Return the [x, y] coordinate for the center point of the cell that contains the specified text.  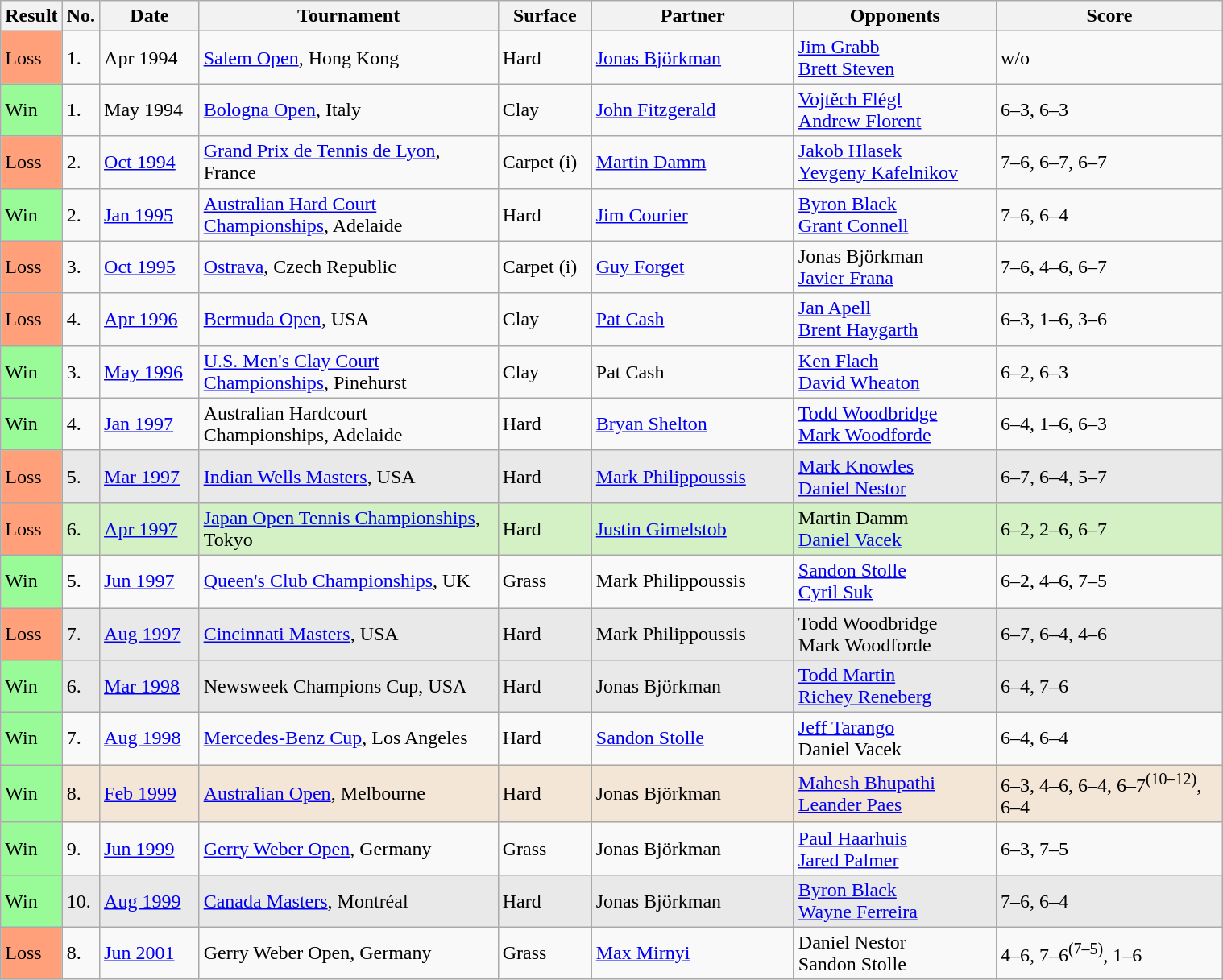
Australian Hardcourt Championships, Adelaide [348, 424]
Bologna Open, Italy [348, 110]
6–2, 2–6, 6–7 [1109, 528]
Result [31, 16]
6–3, 6–3 [1109, 110]
Jonas Björkman Javier Frana [894, 267]
Apr 1997 [150, 528]
6–7, 6–4, 4–6 [1109, 633]
Aug 1999 [150, 900]
Sandon Stolle [693, 739]
Apr 1994 [150, 58]
Aug 1998 [150, 739]
Martin Damm [693, 163]
Newsweek Champions Cup, USA [348, 686]
4–6, 7–6(7–5), 1–6 [1109, 953]
Max Mirnyi [693, 953]
Australian Hard Court Championships, Adelaide [348, 214]
Salem Open, Hong Kong [348, 58]
6–2, 6–3 [1109, 372]
Martin Damm Daniel Vacek [894, 528]
Aug 1997 [150, 633]
Cincinnati Masters, USA [348, 633]
Paul Haarhuis Jared Palmer [894, 849]
John Fitzgerald [693, 110]
Date [150, 16]
May 1996 [150, 372]
Jim Grabb Brett Steven [894, 58]
Canada Masters, Montréal [348, 900]
6–3, 1–6, 3–6 [1109, 319]
Justin Gimelstob [693, 528]
Japan Open Tennis Championships, Tokyo [348, 528]
Daniel Nestor Sandon Stolle [894, 953]
May 1994 [150, 110]
Todd Martin Richey Reneberg [894, 686]
Jun 2001 [150, 953]
Indian Wells Masters, USA [348, 477]
Jim Courier [693, 214]
Sandon Stolle Cyril Suk [894, 581]
Mahesh Bhupathi Leander Paes [894, 794]
7–6, 4–6, 6–7 [1109, 267]
6–3, 4–6, 6–4, 6–7(10–12), 6–4 [1109, 794]
U.S. Men's Clay Court Championships, Pinehurst [348, 372]
Oct 1995 [150, 267]
Opponents [894, 16]
7–6, 6–7, 6–7 [1109, 163]
Mar 1997 [150, 477]
6–2, 4–6, 7–5 [1109, 581]
Mercedes-Benz Cup, Los Angeles [348, 739]
9. [81, 849]
Bermuda Open, USA [348, 319]
Jun 1999 [150, 849]
Oct 1994 [150, 163]
Australian Open, Melbourne [348, 794]
Guy Forget [693, 267]
Grand Prix de Tennis de Lyon, France [348, 163]
Tournament [348, 16]
Jakob Hlasek Yevgeny Kafelnikov [894, 163]
Jan 1997 [150, 424]
Ken Flach David Wheaton [894, 372]
Queen's Club Championships, UK [348, 581]
Byron Black Wayne Ferreira [894, 900]
Surface [545, 16]
Score [1109, 16]
6–4, 7–6 [1109, 686]
Vojtěch Flégl Andrew Florent [894, 110]
Mar 1998 [150, 686]
6–4, 6–4 [1109, 739]
Jeff Tarango Daniel Vacek [894, 739]
Partner [693, 16]
10. [81, 900]
6–4, 1–6, 6–3 [1109, 424]
Byron Black Grant Connell [894, 214]
No. [81, 16]
6–7, 6–4, 5–7 [1109, 477]
w/o [1109, 58]
Jun 1997 [150, 581]
Apr 1996 [150, 319]
Ostrava, Czech Republic [348, 267]
Mark Knowles Daniel Nestor [894, 477]
6–3, 7–5 [1109, 849]
Jan 1995 [150, 214]
Jan Apell Brent Haygarth [894, 319]
Bryan Shelton [693, 424]
Feb 1999 [150, 794]
